Return the [x, y] coordinate for the center point of the cell that contains the specified text.  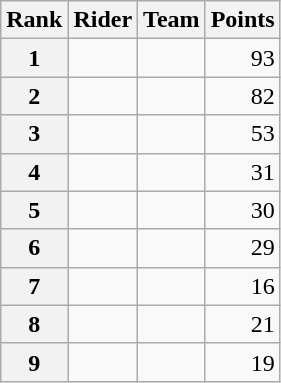
Team [172, 20]
6 [34, 248]
7 [34, 286]
4 [34, 172]
3 [34, 134]
Rider [103, 20]
16 [242, 286]
8 [34, 324]
2 [34, 96]
82 [242, 96]
31 [242, 172]
53 [242, 134]
29 [242, 248]
1 [34, 58]
21 [242, 324]
93 [242, 58]
5 [34, 210]
30 [242, 210]
19 [242, 362]
Points [242, 20]
Rank [34, 20]
9 [34, 362]
